Scan for the cell matching the given text and deliver its (x, y) coordinate at center. 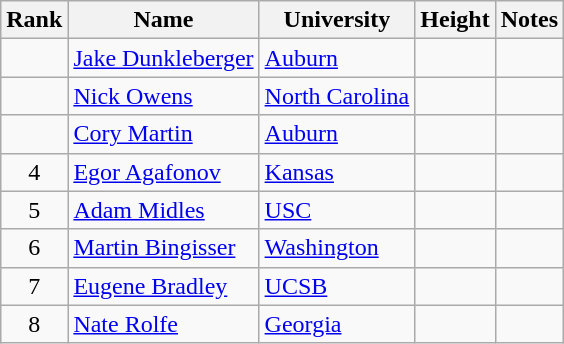
7 (34, 286)
North Carolina (337, 96)
Cory Martin (164, 134)
Georgia (337, 324)
Height (455, 20)
Egor Agafonov (164, 172)
USC (337, 210)
Jake Dunkleberger (164, 58)
8 (34, 324)
Washington (337, 248)
Nate Rolfe (164, 324)
Rank (34, 20)
Kansas (337, 172)
Notes (529, 20)
UCSB (337, 286)
Nick Owens (164, 96)
Adam Midles (164, 210)
6 (34, 248)
University (337, 20)
4 (34, 172)
Eugene Bradley (164, 286)
5 (34, 210)
Name (164, 20)
Martin Bingisser (164, 248)
